Output the (x, y) coordinate of the center of the cell containing the given text.  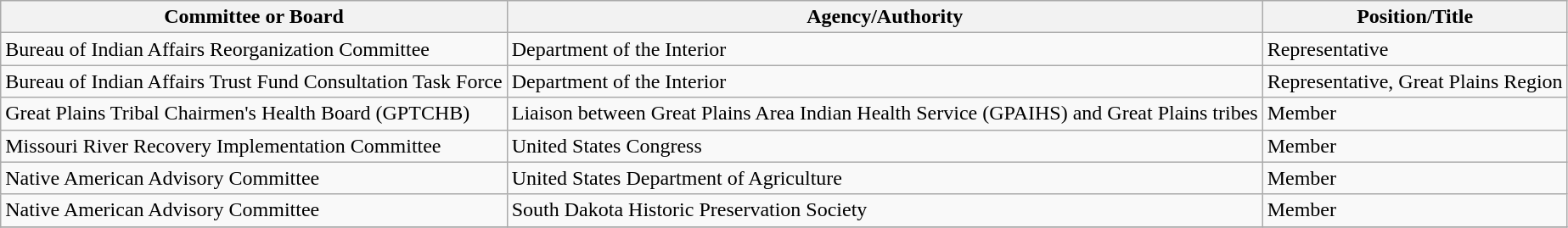
Position/Title (1414, 17)
Committee or Board (254, 17)
Representative (1414, 49)
South Dakota Historic Preservation Society (885, 210)
Great Plains Tribal Chairmen's Health Board (GPTCHB) (254, 114)
United States Department of Agriculture (885, 178)
Agency/Authority (885, 17)
Representative, Great Plains Region (1414, 81)
United States Congress (885, 146)
Liaison between Great Plains Area Indian Health Service (GPAIHS) and Great Plains tribes (885, 114)
Missouri River Recovery Implementation Committee (254, 146)
Bureau of Indian Affairs Trust Fund Consultation Task Force (254, 81)
Bureau of Indian Affairs Reorganization Committee (254, 49)
